Locate the cell with the specified text and output its (X, Y) center coordinate. 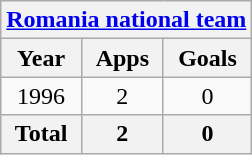
Romania national team (126, 20)
Total (42, 134)
1996 (42, 96)
Apps (122, 58)
Year (42, 58)
Goals (208, 58)
